Return the (X, Y) coordinate for the center point of the cell that contains the specified text.  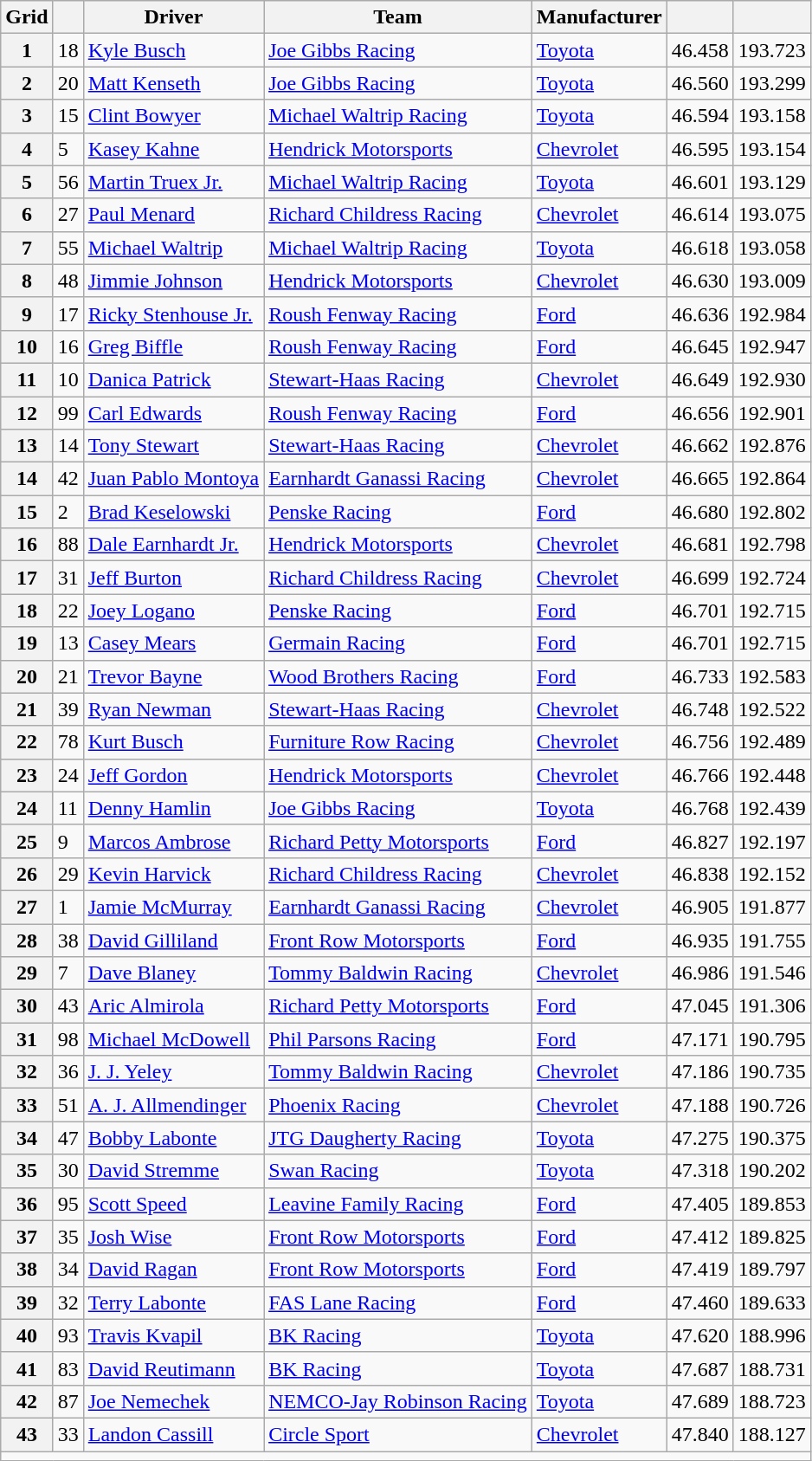
3 (27, 116)
Joey Logano (173, 611)
Danica Patrick (173, 379)
192.489 (772, 742)
192.864 (772, 479)
Terry Labonte (173, 1303)
JTG Daugherty Racing (398, 1138)
Germain Racing (398, 643)
47.620 (699, 1335)
46.905 (699, 907)
47.045 (699, 1006)
191.546 (772, 973)
193.075 (772, 215)
37 (27, 1237)
55 (68, 248)
98 (68, 1039)
Jimmie Johnson (173, 281)
189.825 (772, 1237)
Jeff Burton (173, 578)
46.645 (699, 346)
David Reutimann (173, 1368)
A. J. Allmendinger (173, 1105)
46.630 (699, 281)
Aric Almirola (173, 1006)
Kyle Busch (173, 50)
Jeff Gordon (173, 775)
46.594 (699, 116)
28 (27, 940)
47.275 (699, 1138)
4 (27, 149)
46.827 (699, 841)
Michael McDowell (173, 1039)
Leavine Family Racing (398, 1204)
47.318 (699, 1171)
190.735 (772, 1072)
Kevin Harvick (173, 874)
26 (27, 874)
47.460 (699, 1303)
25 (27, 841)
48 (68, 281)
40 (27, 1335)
47.188 (699, 1105)
Casey Mears (173, 643)
Martin Truex Jr. (173, 182)
46.560 (699, 83)
Kurt Busch (173, 742)
192.583 (772, 676)
193.009 (772, 281)
47.419 (699, 1270)
46.838 (699, 874)
Michael Waltrip (173, 248)
189.853 (772, 1204)
192.930 (772, 379)
Ricky Stenhouse Jr. (173, 314)
Swan Racing (398, 1171)
46.733 (699, 676)
19 (27, 643)
46.748 (699, 709)
189.797 (772, 1270)
Circle Sport (398, 1434)
David Stremme (173, 1171)
193.154 (772, 149)
Denny Hamlin (173, 808)
47 (68, 1138)
193.723 (772, 50)
192.984 (772, 314)
46.680 (699, 512)
83 (68, 1368)
46.656 (699, 413)
Brad Keselowski (173, 512)
192.448 (772, 775)
Tony Stewart (173, 446)
46.768 (699, 808)
46.614 (699, 215)
David Gilliland (173, 940)
Furniture Row Racing (398, 742)
51 (68, 1105)
193.299 (772, 83)
Carl Edwards (173, 413)
188.996 (772, 1335)
Ryan Newman (173, 709)
188.723 (772, 1401)
46.986 (699, 973)
8 (27, 281)
47.689 (699, 1401)
Driver (173, 17)
46.665 (699, 479)
46.595 (699, 149)
Matt Kenseth (173, 83)
56 (68, 182)
189.633 (772, 1303)
191.306 (772, 1006)
46.681 (699, 545)
192.802 (772, 512)
Travis Kvapil (173, 1335)
47.687 (699, 1368)
Josh Wise (173, 1237)
Kasey Kahne (173, 149)
J. J. Yeley (173, 1072)
88 (68, 545)
Bobby Labonte (173, 1138)
Grid (27, 17)
23 (27, 775)
46.636 (699, 314)
192.876 (772, 446)
Joe Nemechek (173, 1401)
191.877 (772, 907)
FAS Lane Racing (398, 1303)
Juan Pablo Montoya (173, 479)
46.458 (699, 50)
192.724 (772, 578)
NEMCO-Jay Robinson Racing (398, 1401)
Team (398, 17)
Trevor Bayne (173, 676)
41 (27, 1368)
47.186 (699, 1072)
Phoenix Racing (398, 1105)
193.058 (772, 248)
47.412 (699, 1237)
Landon Cassill (173, 1434)
Marcos Ambrose (173, 841)
46.756 (699, 742)
Wood Brothers Racing (398, 676)
190.795 (772, 1039)
47.171 (699, 1039)
95 (68, 1204)
Clint Bowyer (173, 116)
192.901 (772, 413)
46.766 (699, 775)
192.439 (772, 808)
46.601 (699, 182)
46.699 (699, 578)
78 (68, 742)
192.947 (772, 346)
190.726 (772, 1105)
190.375 (772, 1138)
188.731 (772, 1368)
191.755 (772, 940)
46.662 (699, 446)
46.649 (699, 379)
192.798 (772, 545)
188.127 (772, 1434)
192.522 (772, 709)
93 (68, 1335)
46.618 (699, 248)
Dale Earnhardt Jr. (173, 545)
Scott Speed (173, 1204)
47.840 (699, 1434)
193.158 (772, 116)
193.129 (772, 182)
46.935 (699, 940)
Jamie McMurray (173, 907)
87 (68, 1401)
192.197 (772, 841)
Manufacturer (599, 17)
6 (27, 215)
12 (27, 413)
Paul Menard (173, 215)
99 (68, 413)
Dave Blaney (173, 973)
47.405 (699, 1204)
Greg Biffle (173, 346)
190.202 (772, 1171)
Phil Parsons Racing (398, 1039)
David Ragan (173, 1270)
192.152 (772, 874)
